Determine the (X, Y) coordinate at the center of the cell enclosing the given text.  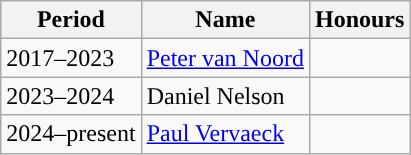
Period (71, 20)
Name (225, 20)
Honours (359, 20)
2017–2023 (71, 58)
Paul Vervaeck (225, 134)
Daniel Nelson (225, 96)
2023–2024 (71, 96)
2024–present (71, 134)
Peter van Noord (225, 58)
